Capture the cell that displays the provided text and extract its [X, Y] central coordinate. 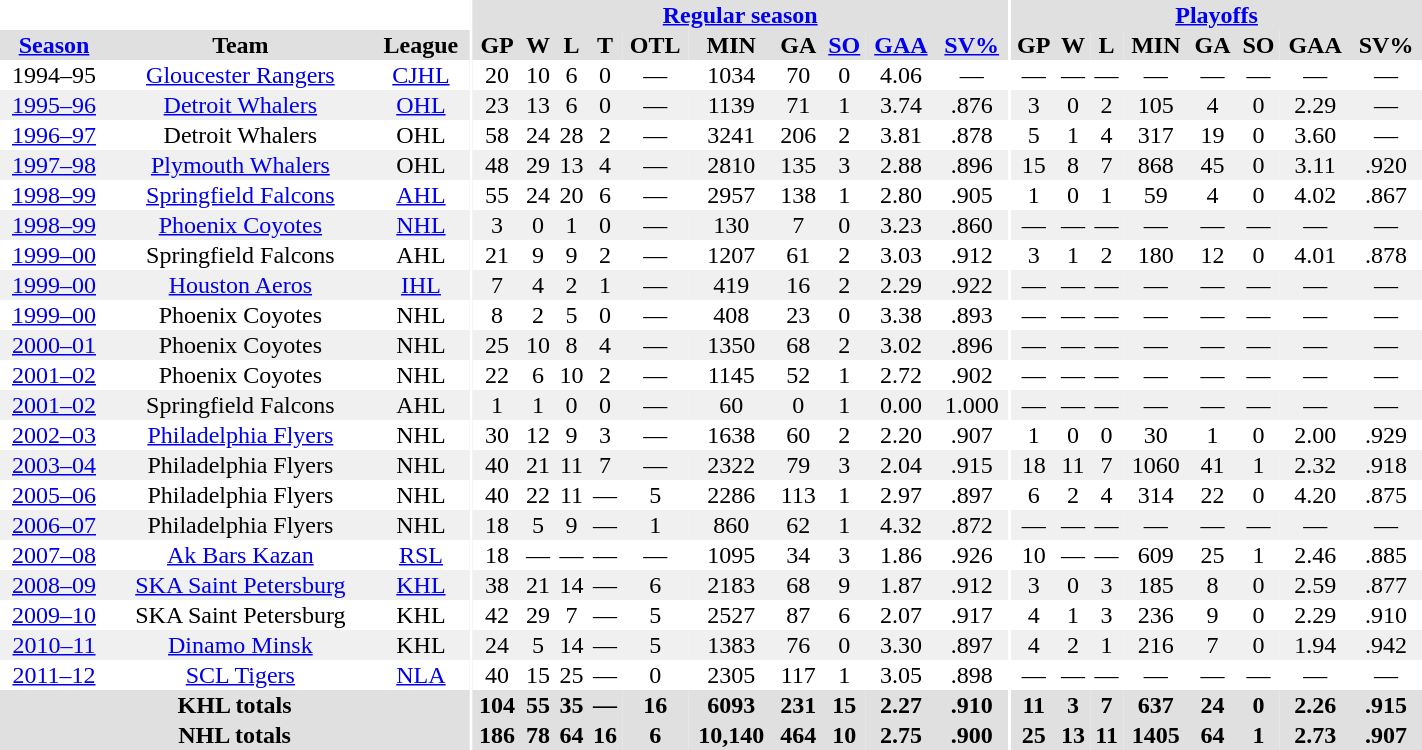
.922 [972, 285]
3.02 [901, 345]
464 [798, 735]
OTL [656, 45]
4.20 [1315, 495]
0.00 [901, 405]
216 [1156, 645]
186 [497, 735]
2.32 [1315, 465]
70 [798, 75]
2.26 [1315, 705]
Dinamo Minsk [240, 645]
3.60 [1315, 135]
135 [798, 165]
38 [497, 585]
.920 [1386, 165]
41 [1212, 465]
.926 [972, 555]
IHL [421, 285]
.902 [972, 375]
3.23 [901, 225]
28 [572, 135]
2.72 [901, 375]
1060 [1156, 465]
2003–04 [54, 465]
42 [497, 615]
2.04 [901, 465]
185 [1156, 585]
2.97 [901, 495]
T [605, 45]
2.00 [1315, 435]
Houston Aeros [240, 285]
.929 [1386, 435]
4.32 [901, 525]
CJHL [421, 75]
2011–12 [54, 675]
860 [731, 525]
.875 [1386, 495]
.942 [1386, 645]
71 [798, 105]
1638 [731, 435]
104 [497, 705]
2527 [731, 615]
206 [798, 135]
59 [1156, 195]
2.59 [1315, 585]
2009–10 [54, 615]
2957 [731, 195]
113 [798, 495]
1.94 [1315, 645]
1.86 [901, 555]
34 [798, 555]
78 [538, 735]
Gloucester Rangers [240, 75]
.917 [972, 615]
52 [798, 375]
1997–98 [54, 165]
1.000 [972, 405]
609 [1156, 555]
2007–08 [54, 555]
1.87 [901, 585]
1350 [731, 345]
1034 [731, 75]
3.30 [901, 645]
868 [1156, 165]
419 [731, 285]
130 [731, 225]
NLA [421, 675]
2322 [731, 465]
138 [798, 195]
.905 [972, 195]
1994–95 [54, 75]
KHL totals [234, 705]
.876 [972, 105]
1139 [731, 105]
.867 [1386, 195]
RSL [421, 555]
3.11 [1315, 165]
117 [798, 675]
2.88 [901, 165]
Playoffs [1216, 15]
League [421, 45]
1095 [731, 555]
3.38 [901, 315]
3.81 [901, 135]
180 [1156, 255]
4.02 [1315, 195]
2006–07 [54, 525]
408 [731, 315]
2.27 [901, 705]
1405 [1156, 735]
NHL totals [234, 735]
Season [54, 45]
6093 [731, 705]
2183 [731, 585]
2810 [731, 165]
76 [798, 645]
2286 [731, 495]
62 [798, 525]
1995–96 [54, 105]
2.46 [1315, 555]
.900 [972, 735]
2010–11 [54, 645]
2005–06 [54, 495]
48 [497, 165]
45 [1212, 165]
1996–97 [54, 135]
2.73 [1315, 735]
2.20 [901, 435]
4.01 [1315, 255]
.918 [1386, 465]
.885 [1386, 555]
1383 [731, 645]
58 [497, 135]
Team [240, 45]
3.05 [901, 675]
317 [1156, 135]
Plymouth Whalers [240, 165]
87 [798, 615]
637 [1156, 705]
10,140 [731, 735]
2008–09 [54, 585]
.860 [972, 225]
236 [1156, 615]
2.07 [901, 615]
3241 [731, 135]
79 [798, 465]
2002–03 [54, 435]
1145 [731, 375]
231 [798, 705]
2000–01 [54, 345]
.877 [1386, 585]
105 [1156, 105]
314 [1156, 495]
1207 [731, 255]
19 [1212, 135]
35 [572, 705]
Regular season [740, 15]
61 [798, 255]
3.74 [901, 105]
3.03 [901, 255]
4.06 [901, 75]
SCL Tigers [240, 675]
2.80 [901, 195]
.898 [972, 675]
.893 [972, 315]
Ak Bars Kazan [240, 555]
.872 [972, 525]
2.75 [901, 735]
2305 [731, 675]
